From the cell containing the given text, extract its center point as [X, Y] coordinate. 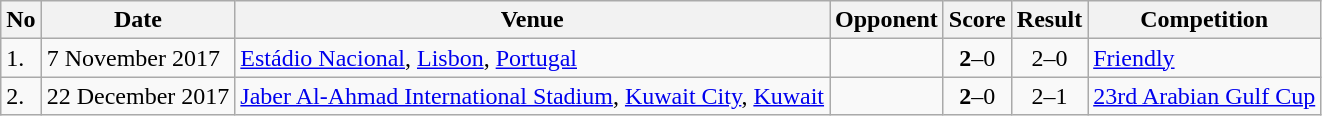
7 November 2017 [138, 58]
Estádio Nacional, Lisbon, Portugal [532, 58]
Opponent [887, 20]
Result [1049, 20]
1. [21, 58]
2–1 [1049, 96]
Friendly [1204, 58]
No [21, 20]
Date [138, 20]
Competition [1204, 20]
Venue [532, 20]
22 December 2017 [138, 96]
23rd Arabian Gulf Cup [1204, 96]
2. [21, 96]
Score [977, 20]
Jaber Al-Ahmad International Stadium, Kuwait City, Kuwait [532, 96]
